For the text-containing cell, return its midpoint in [x, y] coordinate format. 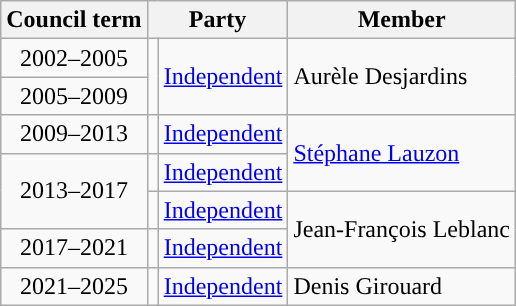
Stéphane Lauzon [402, 153]
Jean-François Leblanc [402, 229]
Aurèle Desjardins [402, 77]
2005–2009 [74, 96]
Council term [74, 20]
2002–2005 [74, 58]
2017–2021 [74, 248]
Party [218, 20]
2021–2025 [74, 286]
2013–2017 [74, 191]
Denis Girouard [402, 286]
2009–2013 [74, 134]
Member [402, 20]
